Identify which cell holds the provided text, then report its (x, y) central coordinate. 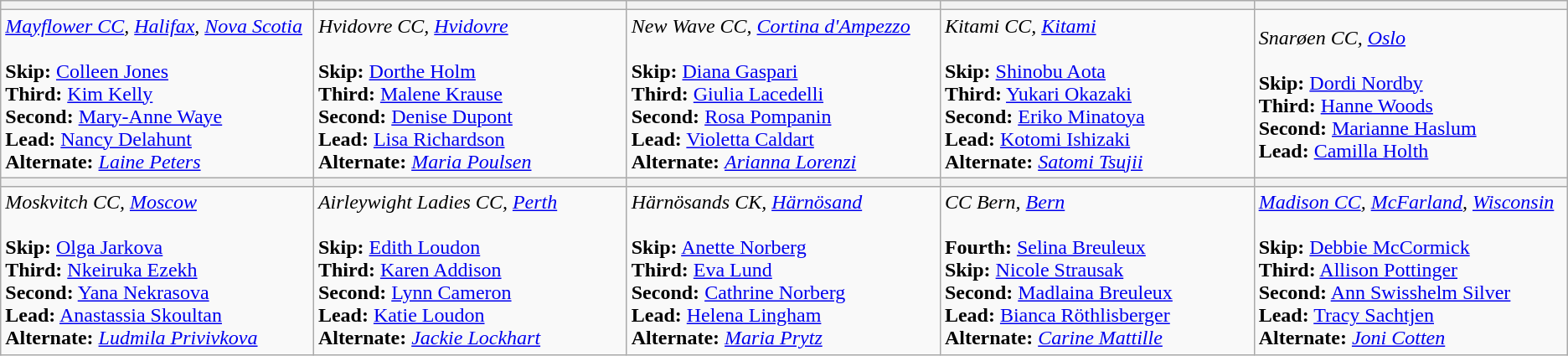
Härnösands CK, Härnösand Skip: Anette Norberg Third: Eva Lund Second: Cathrine Norberg Lead: Helena Lingham Alternate: Maria Prytz (783, 271)
CC Bern, Bern Fourth: Selina Breuleux Skip: Nicole Strausak Second: Madlaina Breuleux Lead: Bianca Röthlisberger Alternate: Carine Mattille (1097, 271)
Hvidovre CC, HvidovreSkip: Dorthe Holm Third: Malene Krause Second: Denise Dupont Lead: Lisa Richardson Alternate: Maria Poulsen (470, 94)
Airleywight Ladies CC, PerthSkip: Edith Loudon Third: Karen Addison Second: Lynn Cameron Lead: Katie Loudon Alternate: Jackie Lockhart (470, 271)
Kitami CC, Kitami Skip: Shinobu Aota Third: Yukari Okazaki Second: Eriko Minatoya Lead: Kotomi Ishizaki Alternate: Satomi Tsujii (1097, 94)
Snarøen CC, Oslo Skip: Dordi Nordby Third: Hanne Woods Second: Marianne Haslum Lead: Camilla Holth (1411, 94)
Moskvitch CC, Moscow Skip: Olga Jarkova Third: Nkeiruka Ezekh Second: Yana Nekrasova Lead: Anastassia Skoultan Alternate: Ludmila Privivkova (157, 271)
Mayflower CC, Halifax, Nova Scotia Skip: Colleen Jones Third: Kim Kelly Second: Mary-Anne Waye Lead: Nancy Delahunt Alternate: Laine Peters (157, 94)
New Wave CC, Cortina d'Ampezzo Skip: Diana Gaspari Third: Giulia Lacedelli Second: Rosa Pompanin Lead: Violetta Caldart Alternate: Arianna Lorenzi (783, 94)
